Capture the cell that displays the provided text and extract its [X, Y] central coordinate. 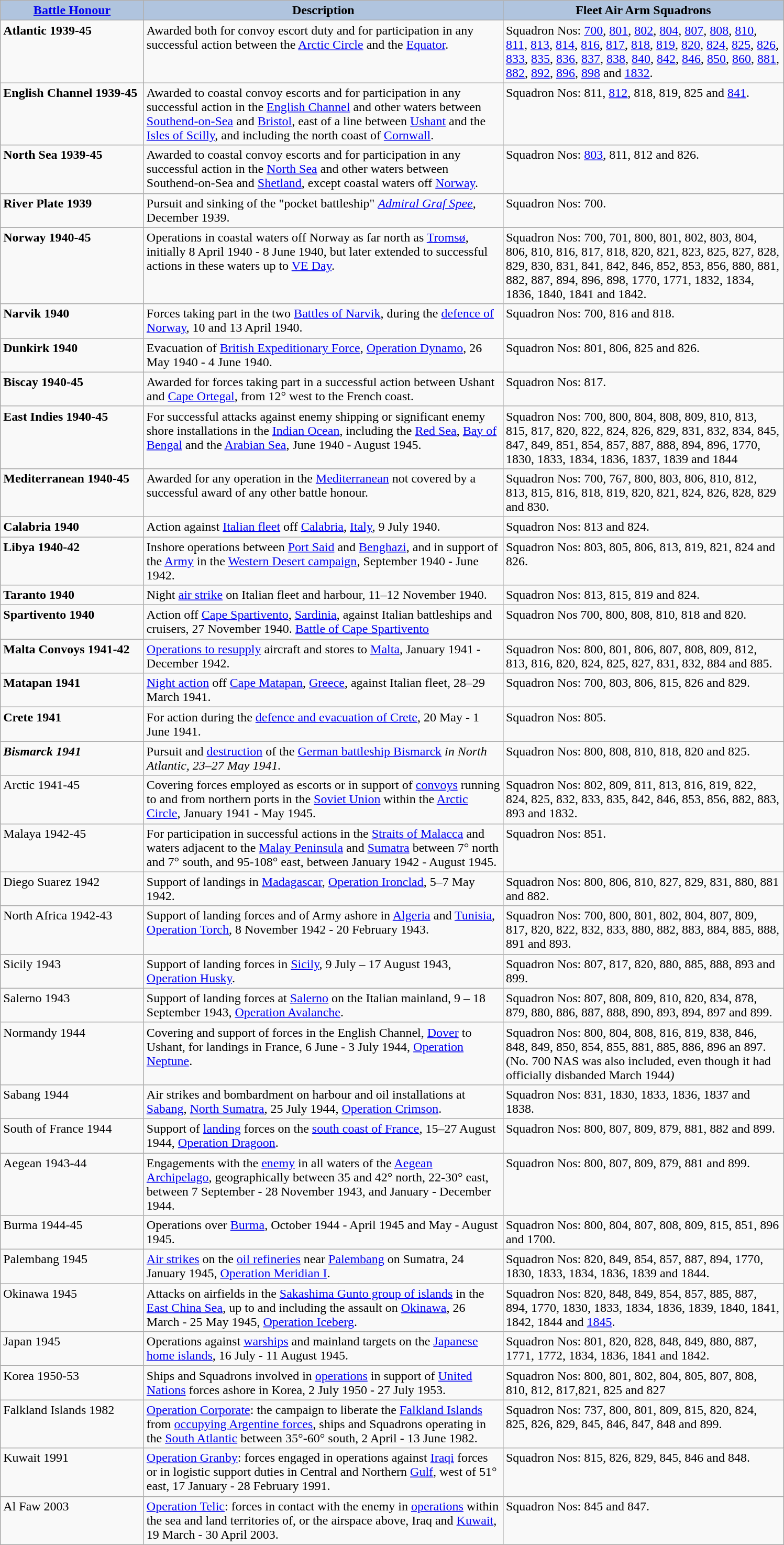
Norway 1940-45 [72, 266]
Dunkirk 1940 [72, 355]
Biscay 1940-45 [72, 389]
Libya 1940-42 [72, 561]
Covering and support of forces in the English Channel, Dover to Ushant, for landings in France, 6 June - 3 July 1944, Operation Neptune. [323, 1053]
Battle Honour [72, 10]
Support of landing forces in Sicily, 9 July – 17 August 1943, Operation Husky. [323, 971]
Japan 1945 [72, 1349]
English Channel 1939-45 [72, 114]
Awarded both for convoy escort duty and for participation in any successful action between the Arctic Circle and the Equator. [323, 51]
Burma 1944-45 [72, 1232]
Salerno 1943 [72, 1005]
Pursuit and destruction of the German battleship Bismarck in North Atlantic, 23–27 May 1941. [323, 759]
Falkland Islands 1982 [72, 1424]
Squadron Nos: 851. [643, 848]
Action off Cape Spartivento, Sardinia, against Italian battleships and cruisers, 27 November 1940. Battle of Cape Spartivento [323, 622]
Malaya 1942-45 [72, 848]
Diego Suarez 1942 [72, 889]
Awarded for forces taking part in a successful action between Ushant and Cape Ortegal, from 12° west to the French coast. [323, 389]
Squadron Nos: 813, 815, 819 and 824. [643, 595]
Squadron Nos: 803, 811, 812 and 826. [643, 169]
Squadron Nos: 801, 806, 825 and 826. [643, 355]
Narvik 1940 [72, 321]
North Africa 1942-43 [72, 930]
Squadron Nos: 801, 820, 828, 848, 849, 880, 887, 1771, 1772, 1834, 1836, 1841 and 1842. [643, 1349]
Forces taking part in the two Battles of Narvik, during the defence of Norway, 10 and 13 April 1940. [323, 321]
Bismarck 1941 [72, 759]
Sabang 1944 [72, 1101]
Atlantic 1939-45 [72, 51]
Squadron Nos: 805. [643, 724]
Description [323, 10]
Squadron Nos: 802, 809, 811, 813, 816, 819, 822, 824, 825, 832, 833, 835, 842, 846, 853, 856, 882, 883, 893 and 1832. [643, 799]
Kuwait 1991 [72, 1472]
Sicily 1943 [72, 971]
Action against Italian fleet off Calabria, Italy, 9 July 1940. [323, 527]
Evacuation of British Expeditionary Force, Operation Dynamo, 26 May 1940 - 4 June 1940. [323, 355]
Crete 1941 [72, 724]
Support of landing forces and of Army ashore in Algeria and Tunisia, Operation Torch, 8 November 1942 - 20 February 1943. [323, 930]
Normandy 1944 [72, 1053]
Squadron Nos: 820, 849, 854, 857, 887, 894, 1770, 1830, 1833, 1834, 1836, 1839 and 1844. [643, 1267]
North Sea 1939-45 [72, 169]
Pursuit and sinking of the "pocket battleship" Admiral Graf Spee, December 1939. [323, 211]
Calabria 1940 [72, 527]
Squadron Nos: 700, 803, 806, 815, 826 and 829. [643, 691]
Fleet Air Arm Squadrons [643, 10]
Squadron Nos: 700, 767, 800, 803, 806, 810, 812, 813, 815, 816, 818, 819, 820, 821, 824, 826, 828, 829 and 830. [643, 492]
Operations over Burma, October 1944 - April 1945 and May - August 1945. [323, 1232]
Squadron Nos: 800, 808, 810, 818, 820 and 825. [643, 759]
Squadron Nos: 800, 804, 807, 808, 809, 815, 851, 896 and 1700. [643, 1232]
Squadron Nos: 700, 816 and 818. [643, 321]
Spartivento 1940 [72, 622]
Squadron Nos: 831, 1830, 1833, 1836, 1837 and 1838. [643, 1101]
Air strikes and bombardment on harbour and oil installations at Sabang, North Sumatra, 25 July 1944, Operation Crimson. [323, 1101]
Arctic 1941-45 [72, 799]
Night air strike on Italian fleet and harbour, 11–12 November 1940. [323, 595]
Matapan 1941 [72, 691]
Squadron Nos: 807, 808, 809, 810, 820, 834, 878, 879, 880, 886, 887, 888, 890, 893, 894, 897 and 899. [643, 1005]
East Indies 1940-45 [72, 437]
Squadron Nos: 811, 812, 818, 819, 825 and 841. [643, 114]
Squadron Nos: 737, 800, 801, 809, 815, 820, 824, 825, 826, 829, 845, 846, 847, 848 and 899. [643, 1424]
Mediterranean 1940-45 [72, 492]
Ships and Squadrons involved in operations in support of United Nations forces ashore in Korea, 2 July 1950 - 27 July 1953. [323, 1383]
Taranto 1940 [72, 595]
Aegean 1943-44 [72, 1184]
South of France 1944 [72, 1136]
Squadron Nos: 815, 826, 829, 845, 846 and 848. [643, 1472]
Support of landing forces at Salerno on the Italian mainland, 9 – 18 September 1943, Operation Avalanche. [323, 1005]
Operations to resupply aircraft and stores to Malta, January 1941 - December 1942. [323, 656]
Squadron Nos: 807, 817, 820, 880, 885, 888, 893 and 899. [643, 971]
Okinawa 1945 [72, 1308]
Squadron Nos: 813 and 824. [643, 527]
Korea 1950-53 [72, 1383]
Squadron Nos: 803, 805, 806, 813, 819, 821, 824 and 826. [643, 561]
Palembang 1945 [72, 1267]
River Plate 1939 [72, 211]
Inshore operations between Port Said and Benghazi, and in support of the Army in the Western Desert campaign, September 1940 - June 1942. [323, 561]
Squadron Nos: 817. [643, 389]
Squadron Nos: 845 and 847. [643, 1520]
Malta Convoys 1941-42 [72, 656]
Squadron Nos 700, 800, 808, 810, 818 and 820. [643, 622]
Squadron Nos: 800, 801, 806, 807, 808, 809, 812, 813, 816, 820, 824, 825, 827, 831, 832, 884 and 885. [643, 656]
Awarded for any operation in the Mediterranean not covered by a successful award of any other battle honour. [323, 492]
Squadron Nos: 700. [643, 211]
Air strikes on the oil refineries near Palembang on Sumatra, 24 January 1945, Operation Meridian I. [323, 1267]
For action during the defence and evacuation of Crete, 20 May - 1 June 1941. [323, 724]
Squadron Nos: 800, 807, 809, 879, 881 and 899. [643, 1184]
Night action off Cape Matapan, Greece, against Italian fleet, 28–29 March 1941. [323, 691]
Support of landings in Madagascar, Operation Ironclad, 5–7 May 1942. [323, 889]
Squadron Nos: 820, 848, 849, 854, 857, 885, 887, 894, 1770, 1830, 1833, 1834, 1836, 1839, 1840, 1841, 1842, 1844 and 1845. [643, 1308]
Squadron Nos: 800, 806, 810, 827, 829, 831, 880, 881 and 882. [643, 889]
Support of landing forces on the south coast of France, 15–27 August 1944, Operation Dragoon. [323, 1136]
Squadron Nos: 800, 801, 802, 804, 805, 807, 808, 810, 812, 817,821, 825 and 827 [643, 1383]
Squadron Nos: 700, 800, 801, 802, 804, 807, 809, 817, 820, 822, 832, 833, 880, 882, 883, 884, 885, 888, 891 and 893. [643, 930]
Squadron Nos: 800, 807, 809, 879, 881, 882 and 899. [643, 1136]
Operations against warships and mainland targets on the Japanese home islands, 16 July - 11 August 1945. [323, 1349]
Al Faw 2003 [72, 1520]
